Provide the [x, y] coordinate of the cell's center where the given text is located.  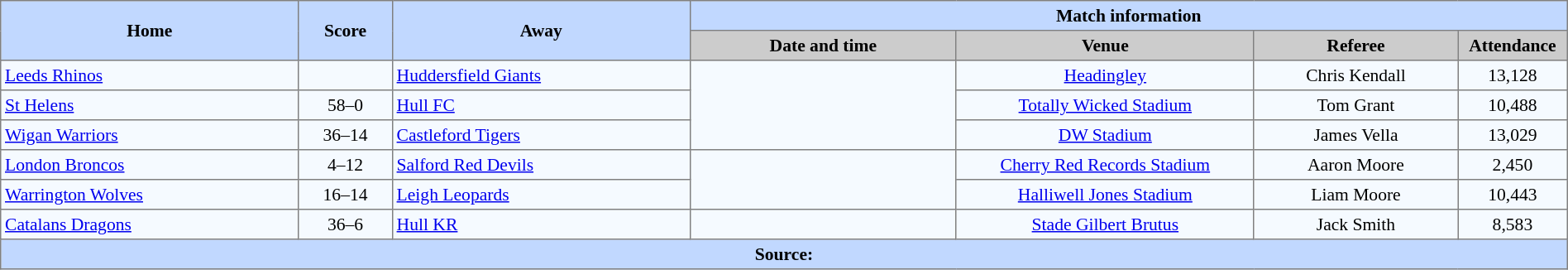
Jack Smith [1355, 224]
8,583 [1513, 224]
58–0 [346, 105]
13,029 [1513, 135]
Leeds Rhinos [150, 75]
Source: [784, 254]
Halliwell Jones Stadium [1105, 195]
Huddersfield Giants [541, 75]
Stade Gilbert Brutus [1105, 224]
Referee [1355, 46]
London Broncos [150, 165]
4–12 [346, 165]
Match information [1128, 16]
Score [346, 31]
Cherry Red Records Stadium [1105, 165]
James Vella [1355, 135]
Date and time [823, 46]
Headingley [1105, 75]
Hull FC [541, 105]
Tom Grant [1355, 105]
13,128 [1513, 75]
10,488 [1513, 105]
36–14 [346, 135]
St Helens [150, 105]
2,450 [1513, 165]
Attendance [1513, 46]
Castleford Tigers [541, 135]
Home [150, 31]
Chris Kendall [1355, 75]
Hull KR [541, 224]
Warrington Wolves [150, 195]
DW Stadium [1105, 135]
Liam Moore [1355, 195]
Totally Wicked Stadium [1105, 105]
Away [541, 31]
Venue [1105, 46]
36–6 [346, 224]
Aaron Moore [1355, 165]
Catalans Dragons [150, 224]
Leigh Leopards [541, 195]
Wigan Warriors [150, 135]
Salford Red Devils [541, 165]
10,443 [1513, 195]
16–14 [346, 195]
